Scan for the cell matching the given text and deliver its [x, y] coordinate at center. 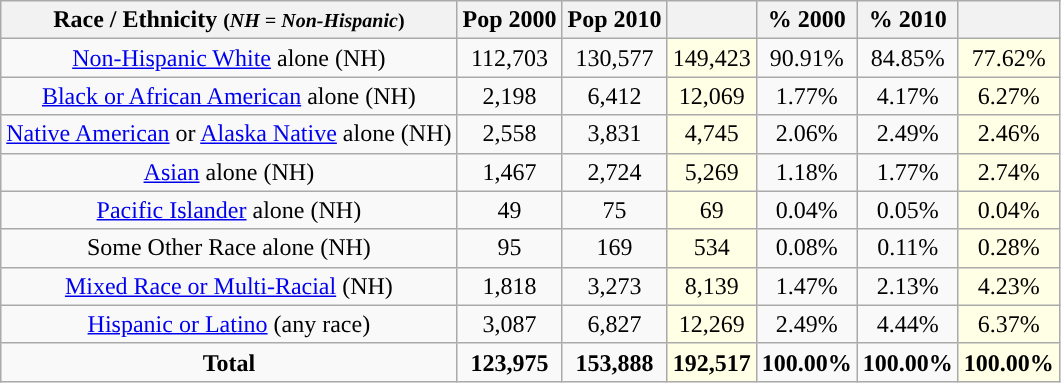
3,273 [614, 286]
153,888 [614, 362]
2,198 [510, 96]
% 2010 [908, 20]
4.17% [908, 96]
Mixed Race or Multi-Racial (NH) [229, 286]
1,818 [510, 286]
2,724 [614, 172]
75 [614, 210]
2.13% [908, 286]
169 [614, 248]
130,577 [614, 58]
77.62% [1008, 58]
2,558 [510, 134]
Total [229, 362]
6,827 [614, 324]
6,412 [614, 96]
Non-Hispanic White alone (NH) [229, 58]
95 [510, 248]
149,423 [712, 58]
2.46% [1008, 134]
69 [712, 210]
112,703 [510, 58]
49 [510, 210]
0.11% [908, 248]
534 [712, 248]
Black or African American alone (NH) [229, 96]
1.47% [806, 286]
Some Other Race alone (NH) [229, 248]
123,975 [510, 362]
1,467 [510, 172]
Asian alone (NH) [229, 172]
4,745 [712, 134]
Pop 2000 [510, 20]
0.08% [806, 248]
6.27% [1008, 96]
1.18% [806, 172]
6.37% [1008, 324]
84.85% [908, 58]
5,269 [712, 172]
3,831 [614, 134]
192,517 [712, 362]
Pop 2010 [614, 20]
4.23% [1008, 286]
0.05% [908, 210]
2.06% [806, 134]
12,069 [712, 96]
8,139 [712, 286]
3,087 [510, 324]
Native American or Alaska Native alone (NH) [229, 134]
12,269 [712, 324]
Hispanic or Latino (any race) [229, 324]
Race / Ethnicity (NH = Non-Hispanic) [229, 20]
4.44% [908, 324]
Pacific Islander alone (NH) [229, 210]
2.74% [1008, 172]
0.28% [1008, 248]
90.91% [806, 58]
% 2000 [806, 20]
